Return (x, y) of the center of cell containing provided text 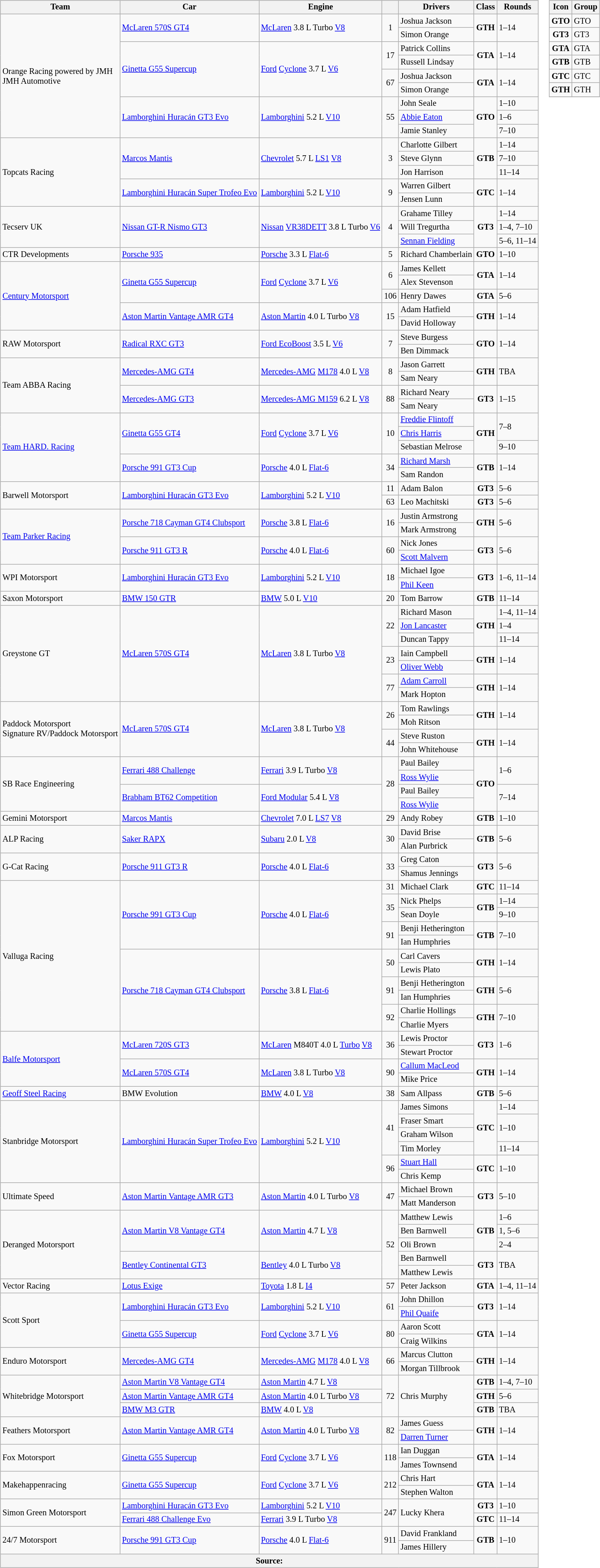
23 (390, 660)
Craig Wilkins (437, 1341)
Rounds (517, 7)
92 (390, 1018)
212 (390, 1485)
Fox Motorsport (60, 1458)
61 (390, 1307)
Group (585, 7)
7–8 (517, 427)
16 (390, 523)
Richard Chamberlain (437, 255)
247 (390, 1512)
Gemini Motorsport (60, 818)
Steve Ruston (437, 736)
David Frankland (437, 1533)
36 (390, 1045)
Greg Caton (437, 860)
Ultimate Speed (60, 1196)
80 (390, 1334)
5–6, 11–14 (517, 241)
5–10 (517, 1196)
James Hillery (437, 1547)
Charlie Hollings (437, 1011)
Moh Ritson (437, 722)
Tom Barrow (437, 599)
Duncan Tappy (437, 640)
Freddie Flintoff (437, 420)
Team Parker Racing (60, 537)
29 (390, 818)
8 (390, 372)
Abbie Eaton (437, 117)
Peter Jackson (437, 1286)
Chevrolet 5.7 L LS1 V8 (320, 159)
1–6, 11–14 (517, 578)
7 (390, 344)
Oliver Webb (437, 667)
Orange Racing powered by JMHJMH Automotive (60, 76)
Chris Murphy (437, 1396)
Geoff Steel Racing (60, 1093)
Jamie Stanley (437, 131)
Ben Dimmack (437, 351)
Car (190, 7)
Lotus Exige (190, 1286)
Valluga Racing (60, 956)
Steve Burgess (437, 337)
10 (390, 433)
5 (390, 255)
Tom Rawlings (437, 708)
22 (390, 626)
Topcats Racing (60, 172)
Ford Modular 5.4 L V8 (320, 797)
James Guess (437, 1423)
G-Cat Racing (60, 866)
Stephen Walton (437, 1492)
Porsche 935 (190, 255)
41 (390, 1128)
Henry Dawes (437, 296)
Michael Igoe (437, 571)
Team ABBA Racing (60, 386)
WPI Motorsport (60, 578)
Russell Lindsay (437, 62)
Aston Martin Vantage AMR GT3 (190, 1196)
John Dhillon (437, 1300)
Phil Quaife (437, 1313)
35 (390, 908)
Lewis Plato (437, 970)
Class (486, 7)
Oli Brown (437, 1245)
Stanbridge Motorsport (60, 1141)
Will Tregurtha (437, 227)
88 (390, 399)
17 (390, 56)
1 (390, 28)
4 (390, 227)
Enduro Motorsport (60, 1361)
Alan Purbrick (437, 846)
60 (390, 550)
Saxon Motorsport (60, 599)
118 (390, 1458)
Tim Morley (437, 1148)
Graham Wilson (437, 1135)
Makehappenracing (60, 1485)
Charlotte Gilbert (437, 145)
96 (390, 1169)
Chris Harris (437, 433)
Adam Balon (437, 489)
Engine (320, 7)
11 (390, 489)
Whitebridge Motorsport (60, 1396)
Century Motorsport (60, 296)
Nick Jones (437, 543)
Jon Harrison (437, 172)
66 (390, 1361)
Justin Armstrong (437, 516)
Richard Marsh (437, 461)
Tecserv UK (60, 227)
34 (390, 467)
106 (390, 296)
Ginetta G55 GT4 (190, 433)
Phil Keen (437, 585)
55 (390, 117)
Shamus Jennings (437, 873)
Jon Lancaster (437, 626)
24/7 Motorsport (60, 1540)
7–14 (517, 797)
BMW 5.0 L V10 (320, 599)
Warren Gilbert (437, 186)
1–4 (517, 626)
Stewart Proctor (437, 1052)
Charlie Myers (437, 1025)
Ford EcoBoost 3.5 L V6 (320, 344)
28 (390, 784)
Matt Manderson (437, 1204)
Morgan Tillbrook (437, 1369)
82 (390, 1430)
Chris Hart (437, 1479)
72 (390, 1396)
Leo Machitski (437, 502)
47 (390, 1196)
31 (390, 887)
Marcus Clutton (437, 1355)
Source: (269, 1561)
20 (390, 599)
BMW Evolution (190, 1093)
Carl Cavers (437, 956)
Mercedes-AMG GT3 (190, 399)
ALP Racing (60, 839)
James Kellett (437, 268)
Ferrari 488 Challenge (190, 771)
38 (390, 1093)
26 (390, 715)
Nick Phelps (437, 901)
6 (390, 275)
Richard Neary (437, 392)
3 (390, 159)
Sennan Fielding (437, 241)
Sebastian Melrose (437, 447)
Sam Randon (437, 475)
2–4 (517, 1245)
Michael Brown (437, 1190)
Greystone GT (60, 654)
David Holloway (437, 324)
Nissan GT-R Nismo GT3 (190, 227)
McLaren 720S GT3 (190, 1045)
Mark Hopton (437, 695)
9 (390, 193)
Chevrolet 7.0 L LS7 V8 (320, 818)
Deranged Motorsport (60, 1244)
33 (390, 866)
Radical RXC GT3 (190, 344)
Nissan VR38DETT 3.8 L Turbo V6 (320, 227)
57 (390, 1286)
Chris Kemp (437, 1176)
Barwell Motorsport (60, 495)
David Brise (437, 832)
Mercedes-AMG M159 6.2 L V8 (320, 399)
Jason Garrett (437, 365)
Mark Armstrong (437, 530)
Jensen Lunn (437, 200)
1–15 (517, 399)
James Townsend (437, 1465)
Team (60, 7)
Scott Malvern (437, 557)
Patrick Collins (437, 49)
John Whitehouse (437, 750)
Feathers Motorsport (60, 1430)
Michael Clark (437, 887)
Team HARD. Racing (60, 447)
Steve Glynn (437, 159)
Simon Green Motorsport (60, 1512)
Paddock MotorsportSignature RV/Paddock Motorsport (60, 729)
Stuart Hall (437, 1162)
67 (390, 83)
Ian Duggan (437, 1451)
911 (390, 1540)
Subaru 2.0 L V8 (320, 839)
Balfe Motorsport (60, 1059)
Drivers (437, 7)
18 (390, 578)
Scott Sport (60, 1320)
Grahame Tilley (437, 213)
90 (390, 1073)
Vector Racing (60, 1286)
SB Race Engineering (60, 784)
Lewis Proctor (437, 1039)
Callum MacLeod (437, 1066)
John Seale (437, 103)
Sean Doyle (437, 915)
50 (390, 963)
Richard Mason (437, 612)
Iain Campbell (437, 653)
44 (390, 743)
52 (390, 1244)
Sam Allpass (437, 1093)
Alex Stevenson (437, 282)
CTR Developments (60, 255)
Bentley Continental GT3 (190, 1265)
Fraser Smart (437, 1121)
RAW Motorsport (60, 344)
Adam Carroll (437, 681)
BMW M3 GTR (190, 1410)
Saker RAPX (190, 839)
Darren Turner (437, 1437)
Aaron Scott (437, 1327)
Andy Robey (437, 818)
15 (390, 316)
Mike Price (437, 1080)
30 (390, 839)
77 (390, 688)
Bentley 4.0 L Turbo V8 (320, 1265)
Adam Hatfield (437, 310)
James Simons (437, 1107)
Icon (561, 7)
BMW 150 GTR (190, 599)
Lucky Khera (437, 1512)
63 (390, 502)
McLaren M840T 4.0 L Turbo V8 (320, 1045)
Ferrari 488 Challenge Evo (190, 1520)
1, 5–6 (517, 1231)
Toyota 1.8 L I4 (320, 1286)
Porsche 3.3 L Flat-6 (320, 255)
Brabham BT62 Competition (190, 797)
